Find where the given text appears and provide that cell's center as (X, Y) coordinate. 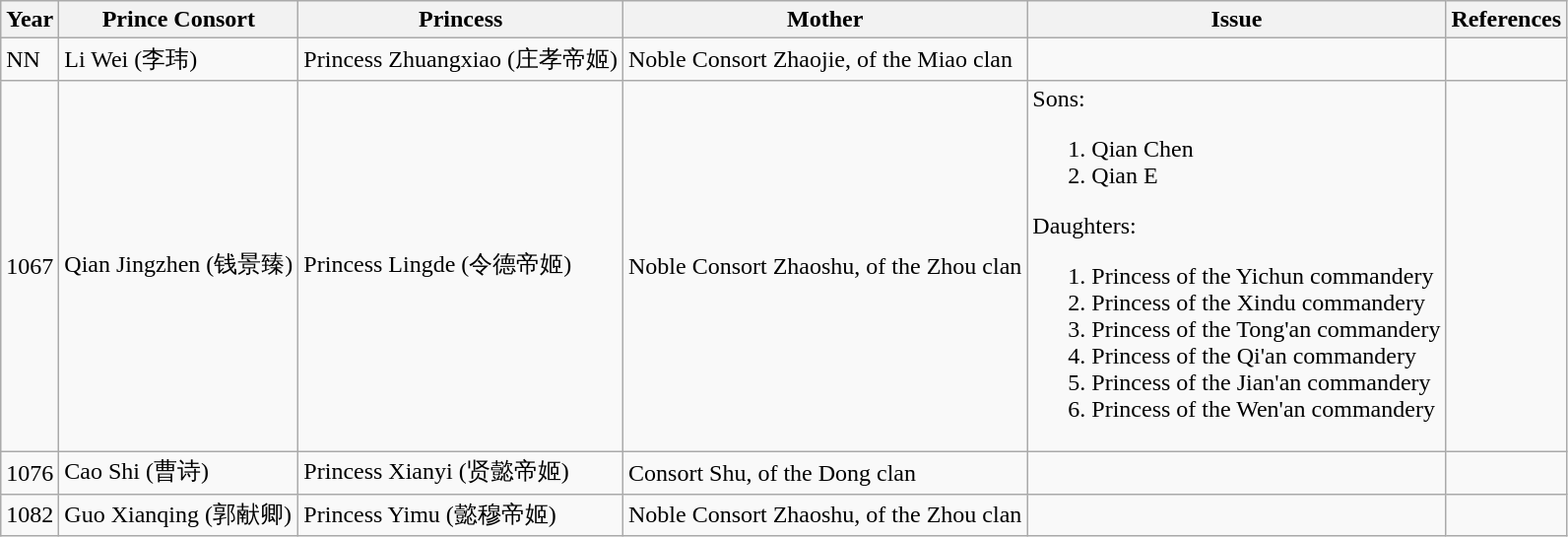
1076 (30, 473)
Issue (1237, 20)
Cao Shi (曹诗) (179, 473)
Prince Consort (179, 20)
Noble Consort Zhaojie, of the Miao clan (825, 59)
1067 (30, 266)
Guo Xianqing (郭献卿) (179, 514)
References (1507, 20)
NN (30, 59)
Year (30, 20)
Li Wei (李玮) (179, 59)
Princess Xianyi (贤懿帝姬) (461, 473)
Mother (825, 20)
Princess Zhuangxiao (庄孝帝姬) (461, 59)
Consort Shu, of the Dong clan (825, 473)
1082 (30, 514)
Princess Lingde (令德帝姬) (461, 266)
Princess (461, 20)
Princess Yimu (懿穆帝姬) (461, 514)
Qian Jingzhen (钱景臻) (179, 266)
